For the text-containing cell, return its midpoint in [X, Y] coordinate format. 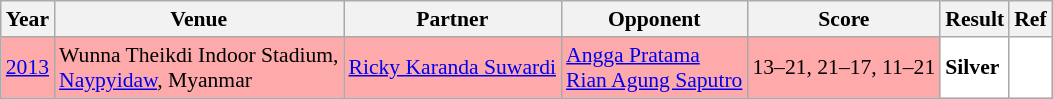
Ricky Karanda Suwardi [453, 68]
Score [844, 19]
Opponent [654, 19]
2013 [28, 68]
Result [974, 19]
13–21, 21–17, 11–21 [844, 68]
Ref [1030, 19]
Angga Pratama Rian Agung Saputro [654, 68]
Wunna Theikdi Indoor Stadium,Naypyidaw, Myanmar [198, 68]
Year [28, 19]
Partner [453, 19]
Venue [198, 19]
Silver [974, 68]
